From the cell containing the given text, extract its center point as [x, y] coordinate. 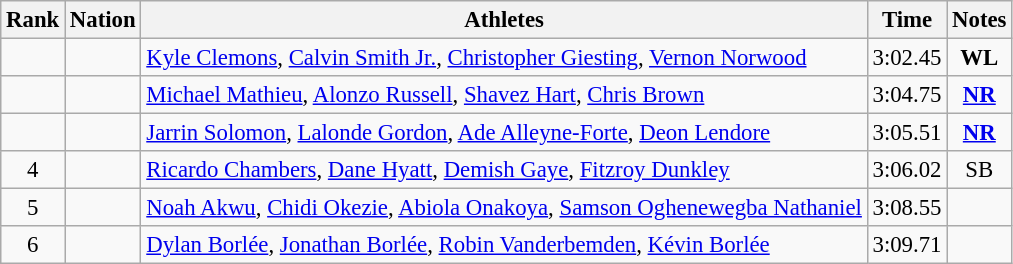
Jarrin Solomon, Lalonde Gordon, Ade Alleyne-Forte, Deon Lendore [504, 133]
SB [980, 170]
3:05.51 [907, 133]
3:06.02 [907, 170]
3:02.45 [907, 58]
Michael Mathieu, Alonzo Russell, Shavez Hart, Chris Brown [504, 95]
Athletes [504, 20]
6 [33, 245]
5 [33, 208]
Nation [103, 20]
Rank [33, 20]
3:08.55 [907, 208]
Notes [980, 20]
Time [907, 20]
Noah Akwu, Chidi Okezie, Abiola Onakoya, Samson Oghenewegba Nathaniel [504, 208]
3:04.75 [907, 95]
Ricardo Chambers, Dane Hyatt, Demish Gaye, Fitzroy Dunkley [504, 170]
4 [33, 170]
Dylan Borlée, Jonathan Borlée, Robin Vanderbemden, Kévin Borlée [504, 245]
3:09.71 [907, 245]
Kyle Clemons, Calvin Smith Jr., Christopher Giesting, Vernon Norwood [504, 58]
WL [980, 58]
